Locate the cell with the specified text and output its [X, Y] center coordinate. 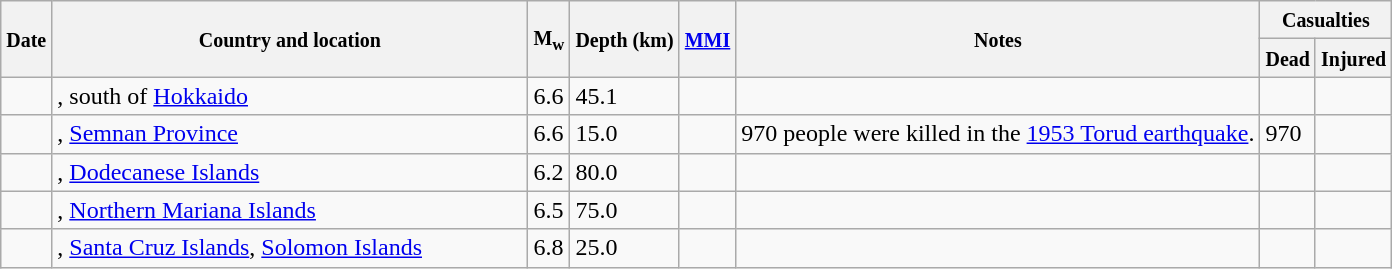
Injured [1353, 58]
Date [26, 39]
, Northern Mariana Islands [290, 210]
, Semnan Province [290, 134]
6.5 [549, 210]
6.2 [549, 172]
25.0 [624, 248]
Notes [998, 39]
Country and location [290, 39]
6.8 [549, 248]
Dead [1288, 58]
Casualties [1326, 20]
Mw [549, 39]
, south of Hokkaido [290, 96]
Depth (km) [624, 39]
15.0 [624, 134]
970 people were killed in the 1953 Torud earthquake. [998, 134]
, Dodecanese Islands [290, 172]
, Santa Cruz Islands, Solomon Islands [290, 248]
80.0 [624, 172]
45.1 [624, 96]
75.0 [624, 210]
MMI [708, 39]
970 [1288, 134]
